Capture the cell that displays the provided text and extract its [x, y] central coordinate. 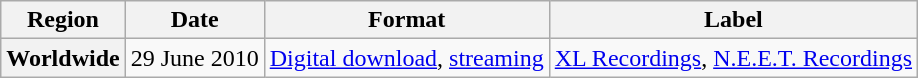
XL Recordings, N.E.E.T. Recordings [733, 58]
Format [406, 20]
Region [63, 20]
Digital download, streaming [406, 58]
Label [733, 20]
Date [194, 20]
Worldwide [63, 58]
29 June 2010 [194, 58]
